Return the [x, y] coordinate for the center point of the cell that contains the specified text.  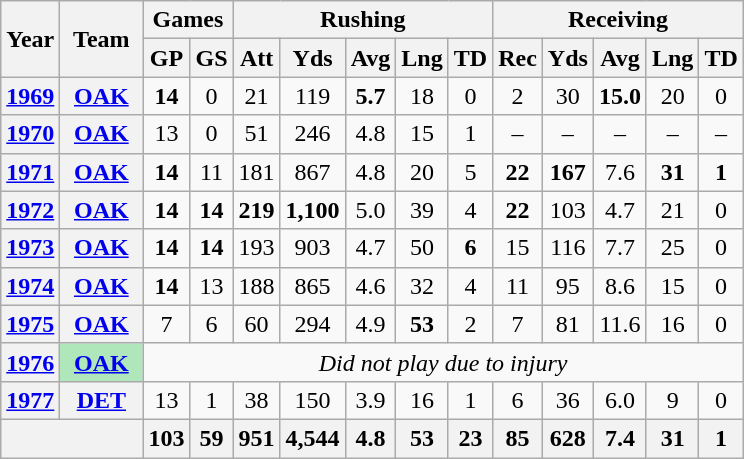
951 [256, 438]
GS [212, 58]
181 [256, 172]
1975 [30, 324]
865 [312, 286]
5.0 [370, 210]
1969 [30, 96]
38 [256, 400]
59 [212, 438]
867 [312, 172]
32 [422, 286]
60 [256, 324]
11.6 [620, 324]
7.6 [620, 172]
6.0 [620, 400]
23 [470, 438]
188 [256, 286]
Receiving [618, 20]
1974 [30, 286]
4.9 [370, 324]
7.7 [620, 248]
5 [470, 172]
246 [312, 134]
1,100 [312, 210]
1972 [30, 210]
51 [256, 134]
25 [672, 248]
95 [568, 286]
Team [102, 39]
DET [102, 400]
30 [568, 96]
294 [312, 324]
5.7 [370, 96]
81 [568, 324]
1971 [30, 172]
167 [568, 172]
4.6 [370, 286]
1970 [30, 134]
9 [672, 400]
36 [568, 400]
1973 [30, 248]
Year [30, 39]
8.6 [620, 286]
Games [188, 20]
219 [256, 210]
Att [256, 58]
119 [312, 96]
18 [422, 96]
150 [312, 400]
116 [568, 248]
4,544 [312, 438]
628 [568, 438]
1977 [30, 400]
15.0 [620, 96]
GP [166, 58]
193 [256, 248]
1976 [30, 362]
903 [312, 248]
3.9 [370, 400]
Rec [518, 58]
Rushing [363, 20]
Did not play due to injury [443, 362]
85 [518, 438]
39 [422, 210]
7.4 [620, 438]
50 [422, 248]
